Locate the cell with the specified text and output its [x, y] center coordinate. 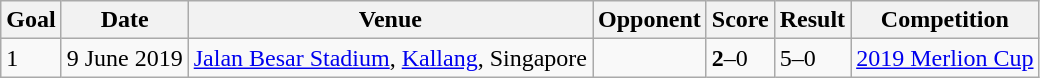
Opponent [650, 20]
9 June 2019 [124, 58]
Date [124, 20]
Competition [945, 20]
Score [740, 20]
Result [812, 20]
2–0 [740, 58]
Venue [390, 20]
Goal [31, 20]
2019 Merlion Cup [945, 58]
1 [31, 58]
Jalan Besar Stadium, Kallang, Singapore [390, 58]
5–0 [812, 58]
